From the cell containing the given text, extract its center point as [X, Y] coordinate. 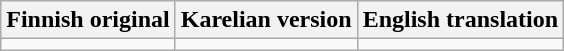
Finnish original [88, 20]
English translation [460, 20]
Karelian version [266, 20]
